Return (X, Y) of the center of cell containing provided text 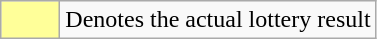
Denotes the actual lottery result (218, 20)
